Identify which cell holds the provided text, then report its (x, y) central coordinate. 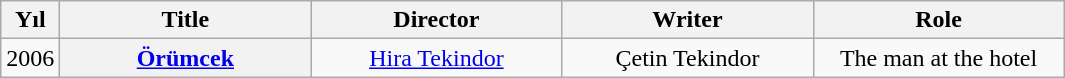
Çetin Tekindor (688, 58)
Director (436, 20)
Örümcek (186, 58)
The man at the hotel (938, 58)
2006 (30, 58)
Hira Tekindor (436, 58)
Role (938, 20)
Title (186, 20)
Yıl (30, 20)
Writer (688, 20)
